Search for the cell housing the specified text and yield its [X, Y] center coordinate. 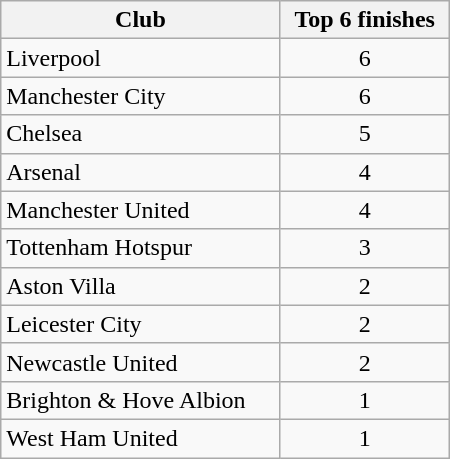
Top 6 finishes [364, 20]
West Ham United [140, 438]
Manchester United [140, 210]
Club [140, 20]
Newcastle United [140, 362]
Tottenham Hotspur [140, 248]
Aston Villa [140, 286]
3 [364, 248]
Leicester City [140, 324]
Liverpool [140, 58]
Brighton & Hove Albion [140, 400]
Arsenal [140, 172]
Manchester City [140, 96]
5 [364, 134]
Chelsea [140, 134]
